Locate the cell with the specified text and output its (x, y) center coordinate. 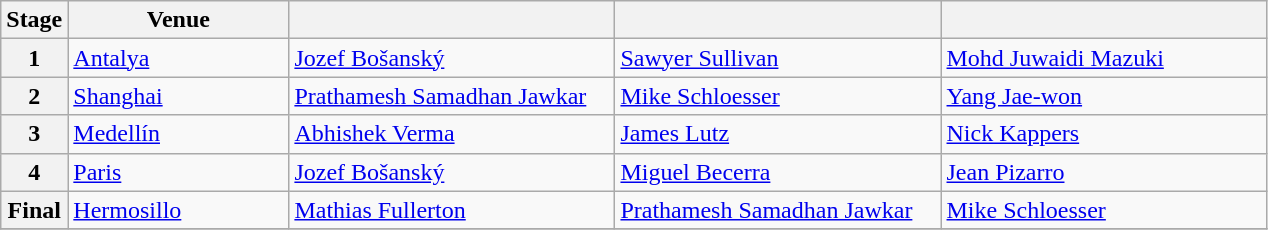
Sawyer Sullivan (778, 58)
Nick Kappers (1104, 134)
Hermosillo (178, 210)
Mohd Juwaidi Mazuki (1104, 58)
James Lutz (778, 134)
Abhishek Verma (452, 134)
Venue (178, 20)
Paris (178, 172)
Final (34, 210)
4 (34, 172)
Miguel Becerra (778, 172)
Mathias Fullerton (452, 210)
Stage (34, 20)
Jean Pizarro (1104, 172)
3 (34, 134)
2 (34, 96)
Antalya (178, 58)
Shanghai (178, 96)
Yang Jae-won (1104, 96)
1 (34, 58)
Medellín (178, 134)
